Output the (x, y) coordinate of the center of the cell containing the given text.  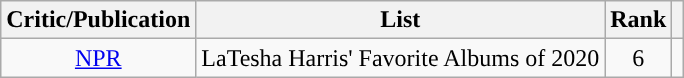
LaTesha Harris' Favorite Albums of 2020 (400, 58)
NPR (98, 58)
Critic/Publication (98, 20)
6 (638, 58)
Rank (638, 20)
List (400, 20)
